Return the (x, y) coordinate for the center point of the cell that contains the specified text.  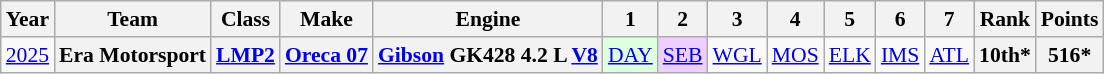
4 (796, 19)
MOS (796, 55)
2025 (28, 55)
Engine (488, 19)
Gibson GK428 4.2 L V8 (488, 55)
516* (1070, 55)
10th* (1005, 55)
Points (1070, 19)
WGL (738, 55)
7 (949, 19)
5 (850, 19)
DAY (630, 55)
Class (246, 19)
Make (326, 19)
2 (683, 19)
Rank (1005, 19)
ATL (949, 55)
6 (900, 19)
Era Motorsport (132, 55)
Oreca 07 (326, 55)
IMS (900, 55)
SEB (683, 55)
LMP2 (246, 55)
ELK (850, 55)
1 (630, 19)
Year (28, 19)
Team (132, 19)
3 (738, 19)
